Scan for the cell matching the given text and deliver its (X, Y) coordinate at center. 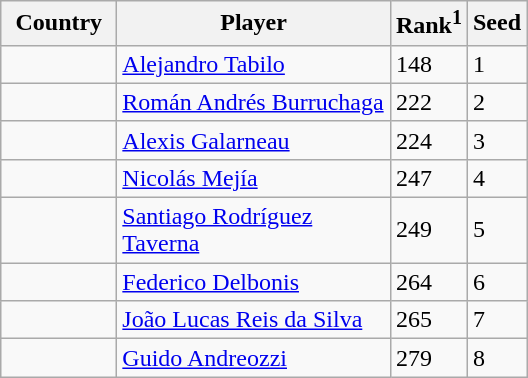
Player (254, 24)
Seed (496, 24)
6 (496, 282)
224 (428, 140)
249 (428, 230)
Román Andrés Burruchaga (254, 102)
Santiago Rodríguez Taverna (254, 230)
Alexis Galarneau (254, 140)
Country (59, 24)
Alejandro Tabilo (254, 64)
247 (428, 178)
222 (428, 102)
5 (496, 230)
7 (496, 320)
264 (428, 282)
1 (496, 64)
4 (496, 178)
8 (496, 358)
Nicolás Mejía (254, 178)
279 (428, 358)
Federico Delbonis (254, 282)
Guido Andreozzi (254, 358)
148 (428, 64)
João Lucas Reis da Silva (254, 320)
2 (496, 102)
3 (496, 140)
265 (428, 320)
Rank1 (428, 24)
